Identify which cell holds the provided text, then report its [x, y] central coordinate. 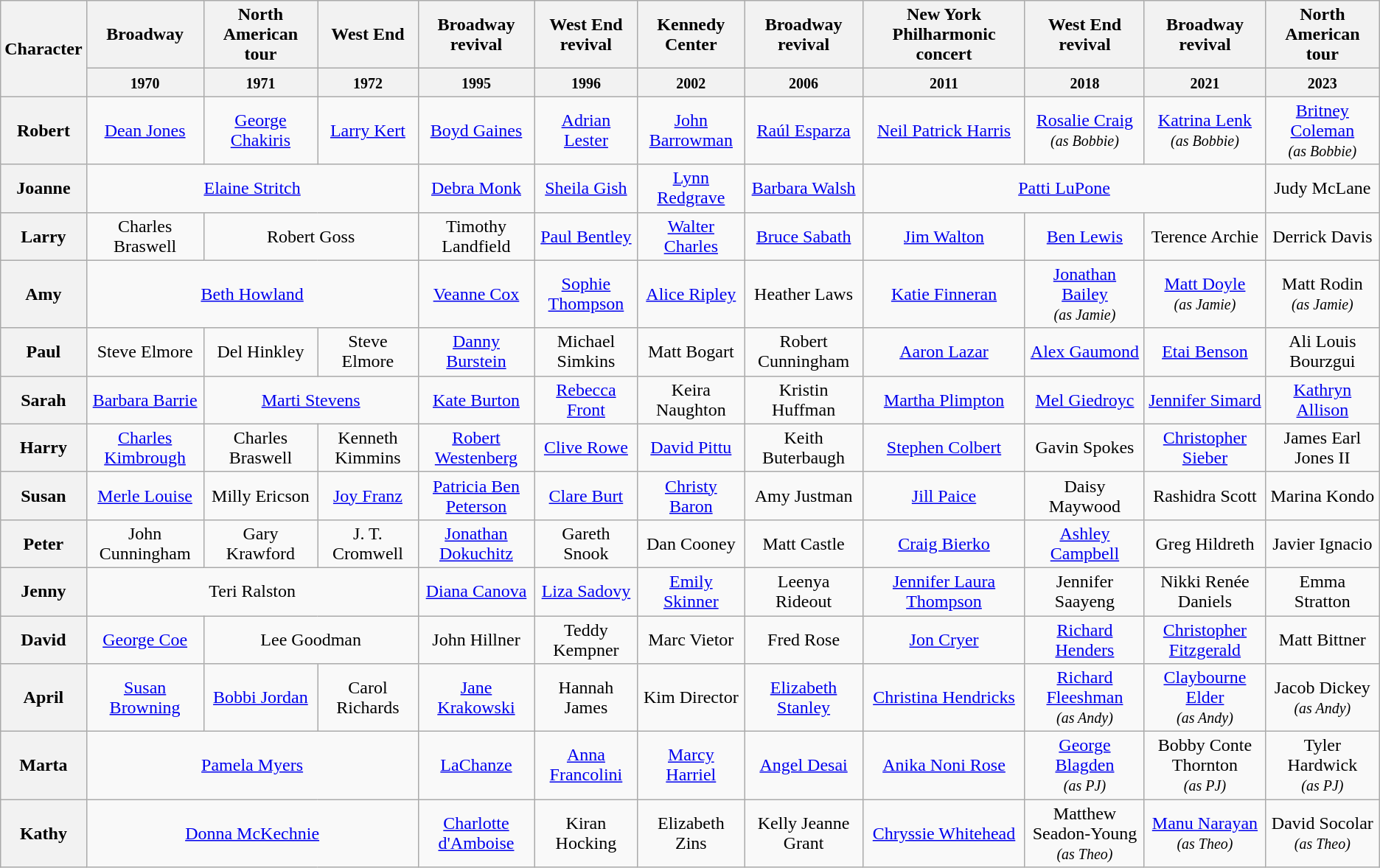
Marina Kondo [1322, 495]
Diana Canova [476, 591]
Marc Vietor [691, 640]
Michael Simkins [586, 352]
Sarah [43, 399]
Gavin Spokes [1084, 448]
Peter [43, 544]
Harry [43, 448]
David Pittu [691, 448]
Rosalie Craig(as Bobbie) [1084, 130]
Character [43, 49]
Richard Henders [1084, 640]
Martha Plimpton [944, 399]
Liza Sadovy [586, 591]
Teri Ralston [252, 591]
John Barrowman [691, 130]
Carol Richards [368, 698]
Jennifer Simard [1205, 399]
Manu Narayan(as Theo) [1205, 833]
Kathy [43, 833]
Teddy Kempner [586, 640]
Emma Stratton [1322, 591]
Stephen Colbert [944, 448]
Rashidra Scott [1205, 495]
Terence Archie [1205, 236]
Kathryn Allison [1322, 399]
Ashley Campbell [1084, 544]
Marti Stevens [311, 399]
Adrian Lester [586, 130]
Jenny [43, 591]
Jennifer Saayeng [1084, 591]
Katie Finneran [944, 294]
Jacob Dickey(as Andy) [1322, 698]
Amy Justman [804, 495]
Keith Buterbaugh [804, 448]
Barbara Walsh [804, 189]
2011 [944, 83]
April [43, 698]
Beth Howland [252, 294]
Gary Krawford [261, 544]
Etai Benson [1205, 352]
Veanne Cox [476, 294]
New York Philharmonic concert [944, 35]
Larry [43, 236]
Joanne [43, 189]
Fred Rose [804, 640]
Derrick Davis [1322, 236]
Danny Burstein [476, 352]
Larry Kert [368, 130]
Javier Ignacio [1322, 544]
Del Hinkley [261, 352]
Paul [43, 352]
George Chakiris [261, 130]
Keira Naughton [691, 399]
Matt Bittner [1322, 640]
Amy [43, 294]
Rebecca Front [586, 399]
Christopher Fitzgerald [1205, 640]
Sheila Gish [586, 189]
Matt Doyle(as Jamie) [1205, 294]
Lee Goodman [311, 640]
Jane Krakowski [476, 698]
Angel Desai [804, 766]
Christina Hendricks [944, 698]
Susan [43, 495]
Nikki Renée Daniels [1205, 591]
Katrina Lenk(as Bobbie) [1205, 130]
Claybourne Elder(as Andy) [1205, 698]
Kristin Huffman [804, 399]
Lynn Redgrave [691, 189]
Timothy Landfield [476, 236]
Dean Jones [144, 130]
2021 [1205, 83]
Aaron Lazar [944, 352]
John Cunningham [144, 544]
Bobbi Jordan [261, 698]
Patti LuPone [1064, 189]
Clare Burt [586, 495]
Clive Rowe [586, 448]
Jonathan Dokuchitz [476, 544]
Heather Laws [804, 294]
Robert [43, 130]
Jon Cryer [944, 640]
Jennifer Laura Thompson [944, 591]
Barbara Barrie [144, 399]
Merle Louise [144, 495]
Marta [43, 766]
Anika Noni Rose [944, 766]
Kelly Jeanne Grant [804, 833]
Bruce Sabath [804, 236]
1970 [144, 83]
Joy Franz [368, 495]
George Coe [144, 640]
Judy McLane [1322, 189]
Boyd Gaines [476, 130]
Broadway [144, 35]
Dan Cooney [691, 544]
1996 [586, 83]
Donna McKechnie [252, 833]
Jim Walton [944, 236]
Leenya Rideout [804, 591]
Tyler Hardwick(as PJ) [1322, 766]
Jill Paice [944, 495]
Kiran Hocking [586, 833]
Robert Westenberg [476, 448]
Pamela Myers [252, 766]
Kenneth Kimmins [368, 448]
1995 [476, 83]
Matt Bogart [691, 352]
1971 [261, 83]
Ben Lewis [1084, 236]
Alice Ripley [691, 294]
Charlotte d'Amboise [476, 833]
Hannah James [586, 698]
Charles Kimbrough [144, 448]
Elaine Stritch [252, 189]
Marcy Harriel [691, 766]
Neil Patrick Harris [944, 130]
Jonathan Bailey(as Jamie) [1084, 294]
Walter Charles [691, 236]
Greg Hildreth [1205, 544]
Chryssie Whitehead [944, 833]
Richard Fleeshman(as Andy) [1084, 698]
Debra Monk [476, 189]
2002 [691, 83]
Milly Ericson [261, 495]
2018 [1084, 83]
Anna Francolini [586, 766]
LaChanze [476, 766]
David Socolar(as Theo) [1322, 833]
Bobby Conte Thornton(as PJ) [1205, 766]
2023 [1322, 83]
George Blagden(as PJ) [1084, 766]
Alex Gaumond [1084, 352]
Matt Rodin(as Jamie) [1322, 294]
Elizabeth Zins [691, 833]
Patricia Ben Peterson [476, 495]
Matt Castle [804, 544]
Christopher Sieber [1205, 448]
Ali Louis Bourzgui [1322, 352]
Christy Baron [691, 495]
Gareth Snook [586, 544]
Kennedy Center [691, 35]
Robert Goss [311, 236]
Robert Cunningham [804, 352]
Elizabeth Stanley [804, 698]
Sophie Thompson [586, 294]
David [43, 640]
1972 [368, 83]
Britney Coleman(as Bobbie) [1322, 130]
2006 [804, 83]
John Hillner [476, 640]
Daisy Maywood [1084, 495]
Kate Burton [476, 399]
Matthew Seadon-Young(as Theo) [1084, 833]
Craig Bierko [944, 544]
James Earl Jones II [1322, 448]
Paul Bentley [586, 236]
Mel Giedroyc [1084, 399]
Raúl Esparza [804, 130]
Kim Director [691, 698]
Emily Skinner [691, 591]
West End [368, 35]
Susan Browning [144, 698]
J. T. Cromwell [368, 544]
